Return the [X, Y] coordinate for the center point of the cell that contains the specified text.  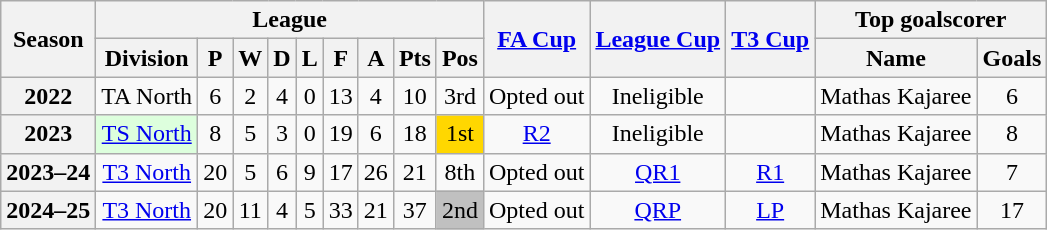
19 [340, 134]
Top goalscorer [931, 20]
3 [282, 134]
18 [414, 134]
Name [896, 58]
26 [376, 172]
2nd [460, 210]
Goals [1012, 58]
F [340, 58]
33 [340, 210]
2023 [48, 134]
League [290, 20]
8th [460, 172]
2022 [48, 96]
1st [460, 134]
7 [1012, 172]
Pts [414, 58]
Division [147, 58]
QR1 [658, 172]
2 [250, 96]
LP [770, 210]
Season [48, 39]
W [250, 58]
2024–25 [48, 210]
T3 Cup [770, 39]
R2 [536, 134]
37 [414, 210]
9 [310, 172]
11 [250, 210]
A [376, 58]
10 [414, 96]
R1 [770, 172]
P [216, 58]
3rd [460, 96]
FA Cup [536, 39]
League Cup [658, 39]
TA North [147, 96]
D [282, 58]
13 [340, 96]
Pos [460, 58]
QRP [658, 210]
TS North [147, 134]
L [310, 58]
2023–24 [48, 172]
